Extract the [X, Y] coordinate from the center of the cell holding the provided text.  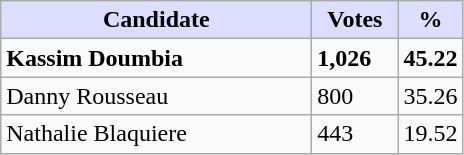
Kassim Doumbia [156, 58]
Danny Rousseau [156, 96]
Nathalie Blaquiere [156, 134]
Candidate [156, 20]
45.22 [430, 58]
800 [355, 96]
443 [355, 134]
19.52 [430, 134]
35.26 [430, 96]
% [430, 20]
1,026 [355, 58]
Votes [355, 20]
